Search for the cell housing the specified text and yield its [X, Y] center coordinate. 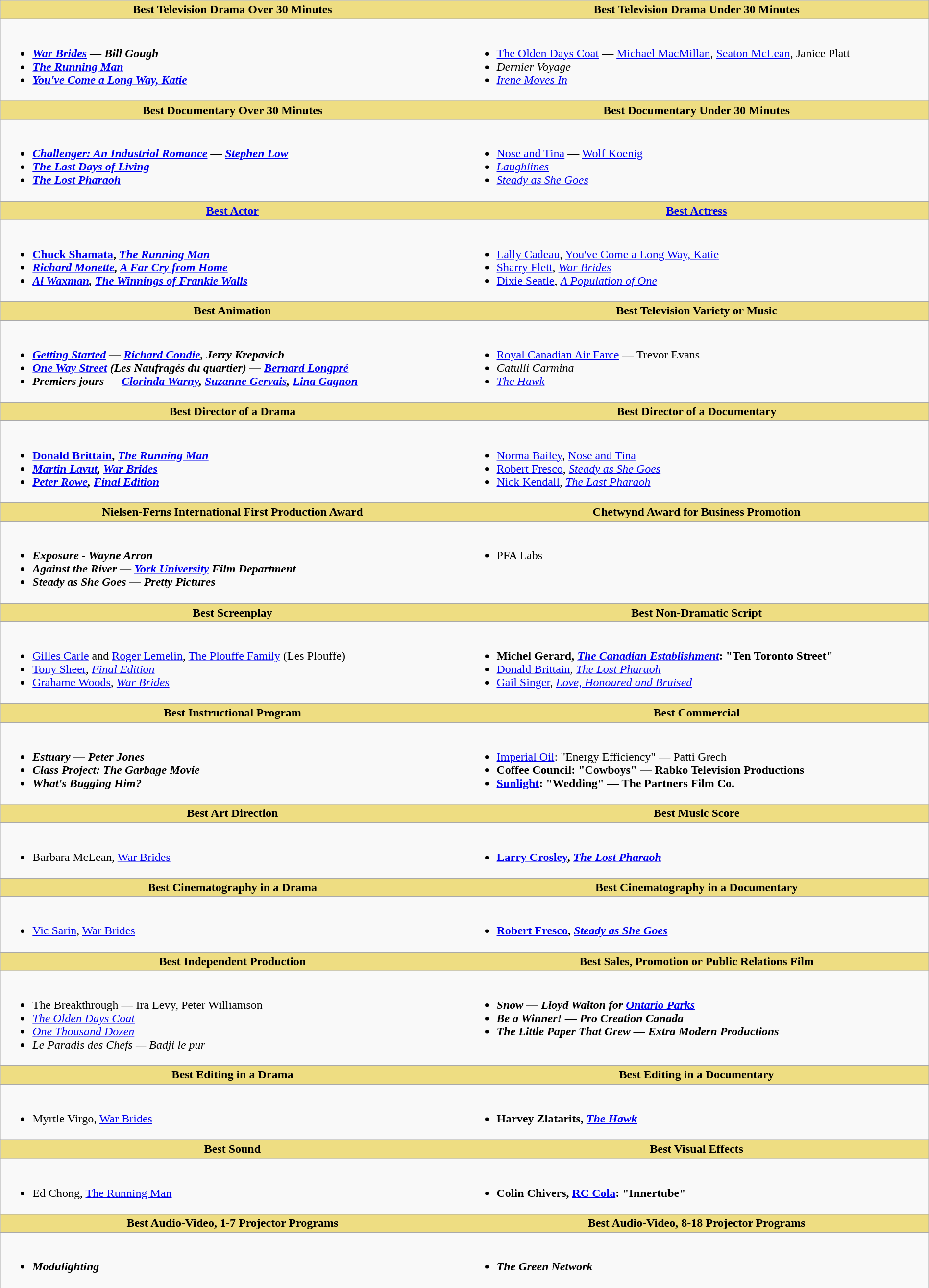
Best Instructional Program [232, 713]
Robert Fresco, Steady as She Goes [697, 925]
Best Actress [697, 211]
Vic Sarin, War Brides [232, 925]
Barbara McLean, War Brides [232, 850]
Best Television Drama Over 30 Minutes [232, 10]
Best Documentary Under 30 Minutes [697, 110]
Myrtle Virgo, War Brides [232, 1112]
The Breakthrough — Ira Levy, Peter WilliamsonThe Olden Days CoatOne Thousand DozenLe Paradis des Chefs — Badji le pur [232, 1018]
Best Television Variety or Music [697, 311]
Larry Crosley, The Lost Pharaoh [697, 850]
Best Actor [232, 211]
Best Animation [232, 311]
The Olden Days Coat — Michael MacMillan, Seaton McLean, Janice PlattDernier VoyageIrene Moves In [697, 60]
Best Cinematography in a Documentary [697, 887]
Best Sales, Promotion or Public Relations Film [697, 961]
Modulighting [232, 1260]
Estuary — Peter JonesClass Project: The Garbage MovieWhat's Bugging Him? [232, 763]
Best Independent Production [232, 961]
Best Screenplay [232, 613]
Best Non-Dramatic Script [697, 613]
Norma Bailey, Nose and TinaRobert Fresco, Steady as She GoesNick Kendall, The Last Pharaoh [697, 461]
Donald Brittain, The Running ManMartin Lavut, War BridesPeter Rowe, Final Edition [232, 461]
Best Director of a Documentary [697, 411]
Royal Canadian Air Farce — Trevor EvansCatulli CarminaThe Hawk [697, 361]
Best Editing in a Drama [232, 1075]
Best Audio-Video, 1-7 Projector Programs [232, 1223]
Best Art Direction [232, 813]
Best Sound [232, 1149]
Best Music Score [697, 813]
Imperial Oil: "Energy Efficiency" — Patti GrechCoffee Council: "Cowboys" — Rabko Television ProductionsSunlight: "Wedding" — The Partners Film Co. [697, 763]
Chetwynd Award for Business Promotion [697, 512]
Snow — Lloyd Walton for Ontario ParksBe a Winner! — Pro Creation CanadaThe Little Paper That Grew — Extra Modern Productions [697, 1018]
Lally Cadeau, You've Come a Long Way, KatieSharry Flett, War BridesDixie Seatle, A Population of One [697, 261]
Gilles Carle and Roger Lemelin, The Plouffe Family (Les Plouffe)Tony Sheer, Final EditionGrahame Woods, War Brides [232, 663]
Exposure - Wayne ArronAgainst the River — York University Film DepartmentSteady as She Goes — Pretty Pictures [232, 562]
Michel Gerard, The Canadian Establishment: "Ten Toronto Street"Donald Brittain, The Lost PharaohGail Singer, Love, Honoured and Bruised [697, 663]
Best Audio-Video, 8-18 Projector Programs [697, 1223]
Best Documentary Over 30 Minutes [232, 110]
Best Cinematography in a Drama [232, 887]
Challenger: An Industrial Romance — Stephen LowThe Last Days of LivingThe Lost Pharaoh [232, 161]
Colin Chivers, RC Cola: "Innertube" [697, 1186]
Ed Chong, The Running Man [232, 1186]
Best Commercial [697, 713]
PFA Labs [697, 562]
Best Television Drama Under 30 Minutes [697, 10]
Nose and Tina — Wolf KoenigLaughlinesSteady as She Goes [697, 161]
The Green Network [697, 1260]
Best Visual Effects [697, 1149]
Nielsen-Ferns International First Production Award [232, 512]
Best Director of a Drama [232, 411]
Best Editing in a Documentary [697, 1075]
Harvey Zlatarits, The Hawk [697, 1112]
War Brides — Bill GoughThe Running ManYou've Come a Long Way, Katie [232, 60]
Chuck Shamata, The Running ManRichard Monette, A Far Cry from HomeAl Waxman, The Winnings of Frankie Walls [232, 261]
